Detect which cell encompasses the target text, then output its [X, Y] center coordinate. 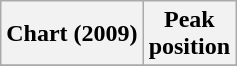
Peakposition [189, 34]
Chart (2009) [72, 34]
